Determine the (x, y) coordinate at the center of the cell enclosing the given text.  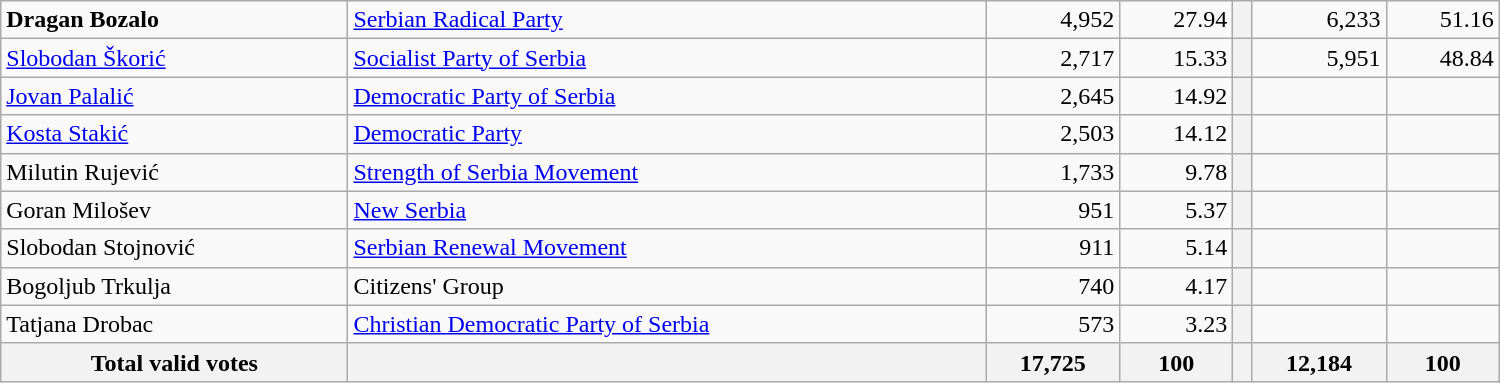
951 (1053, 210)
New Serbia (667, 210)
Serbian Radical Party (667, 20)
911 (1053, 248)
Total valid votes (174, 362)
Democratic Party (667, 134)
51.16 (1442, 20)
Dragan Bozalo (174, 20)
Goran Milošev (174, 210)
Socialist Party of Serbia (667, 58)
Citizens' Group (667, 286)
9.78 (1176, 172)
5,951 (1319, 58)
Jovan Palalić (174, 96)
27.94 (1176, 20)
17,725 (1053, 362)
2,503 (1053, 134)
12,184 (1319, 362)
Slobodan Stojnović (174, 248)
Strength of Serbia Movement (667, 172)
4.17 (1176, 286)
14.92 (1176, 96)
2,717 (1053, 58)
6,233 (1319, 20)
Slobodan Škorić (174, 58)
1,733 (1053, 172)
3.23 (1176, 324)
4,952 (1053, 20)
740 (1053, 286)
Kosta Stakić (174, 134)
Christian Democratic Party of Serbia (667, 324)
14.12 (1176, 134)
Democratic Party of Serbia (667, 96)
Tatjana Drobac (174, 324)
5.14 (1176, 248)
15.33 (1176, 58)
5.37 (1176, 210)
48.84 (1442, 58)
2,645 (1053, 96)
Serbian Renewal Movement (667, 248)
Bogoljub Trkulja (174, 286)
573 (1053, 324)
Milutin Rujević (174, 172)
